Determine the [X, Y] coordinate at the center of the cell enclosing the given text.  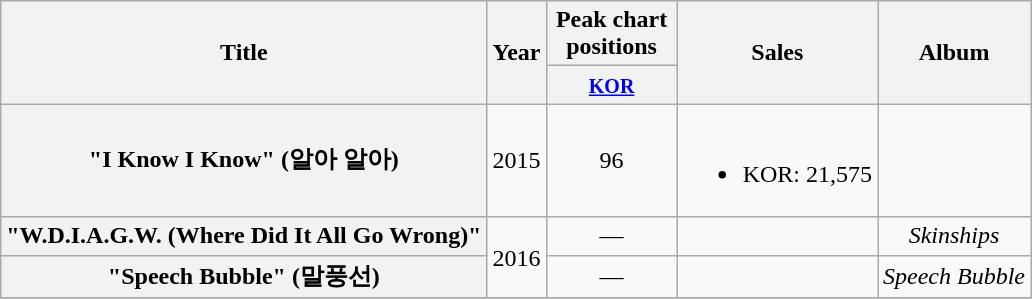
"I Know I Know" (알아 알아) [244, 160]
Title [244, 52]
KOR [612, 85]
Year [516, 52]
Sales [777, 52]
KOR: 21,575 [777, 160]
96 [612, 160]
"Speech Bubble" (말풍선) [244, 276]
Speech Bubble [954, 276]
Album [954, 52]
2015 [516, 160]
"W.D.I.A.G.W. (Where Did It All Go Wrong)" [244, 236]
2016 [516, 258]
Peak chart positions [612, 34]
Skinships [954, 236]
